Scan for the cell matching the given text and deliver its [x, y] coordinate at center. 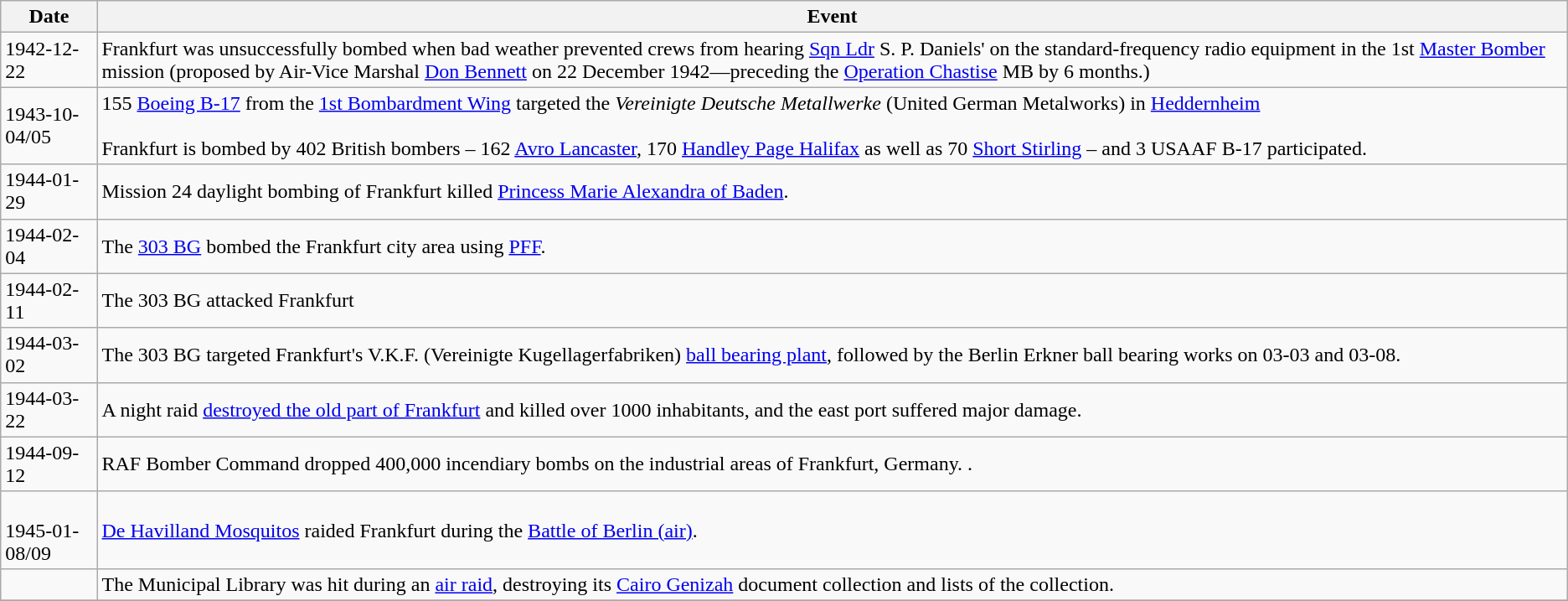
The Municipal Library was hit during an air raid, destroying its Cairo Genizah document collection and lists of the collection. [833, 584]
Date [49, 17]
1944-03-02 [49, 355]
1944-09-12 [49, 464]
1942-12-22 [49, 60]
Event [833, 17]
The 303 BG attacked Frankfurt [833, 300]
1944-03-22 [49, 409]
1943-10-04/05 [49, 126]
1944-02-04 [49, 246]
De Havilland Mosquitos raided Frankfurt during the Battle of Berlin (air). [833, 530]
The 303 BG bombed the Frankfurt city area using PFF. [833, 246]
A night raid destroyed the old part of Frankfurt and killed over 1000 inhabitants, and the east port suffered major damage. [833, 409]
RAF Bomber Command dropped 400,000 incendiary bombs on the industrial areas of Frankfurt, Germany. . [833, 464]
1944-01-29 [49, 191]
Mission 24 daylight bombing of Frankfurt killed Princess Marie Alexandra of Baden. [833, 191]
1944-02-11 [49, 300]
1945-01-08/09 [49, 530]
